Pinpoint the cell where the given text exists, returning its (x, y) midpoint coordinate. 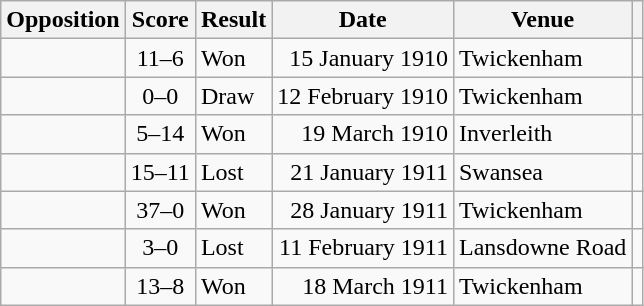
19 March 1910 (363, 134)
Opposition (63, 20)
Venue (542, 20)
12 February 1910 (363, 96)
Date (363, 20)
13–8 (160, 286)
11 February 1911 (363, 248)
18 March 1911 (363, 286)
Result (233, 20)
Swansea (542, 172)
15 January 1910 (363, 58)
5–14 (160, 134)
Draw (233, 96)
Lansdowne Road (542, 248)
37–0 (160, 210)
11–6 (160, 58)
Inverleith (542, 134)
Score (160, 20)
0–0 (160, 96)
15–11 (160, 172)
28 January 1911 (363, 210)
21 January 1911 (363, 172)
3–0 (160, 248)
